Extract the (x, y) coordinate from the center of the cell holding the provided text.  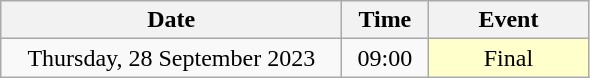
Date (172, 20)
Time (385, 20)
Thursday, 28 September 2023 (172, 58)
Final (508, 58)
Event (508, 20)
09:00 (385, 58)
